From the cell containing the given text, extract its center point as [x, y] coordinate. 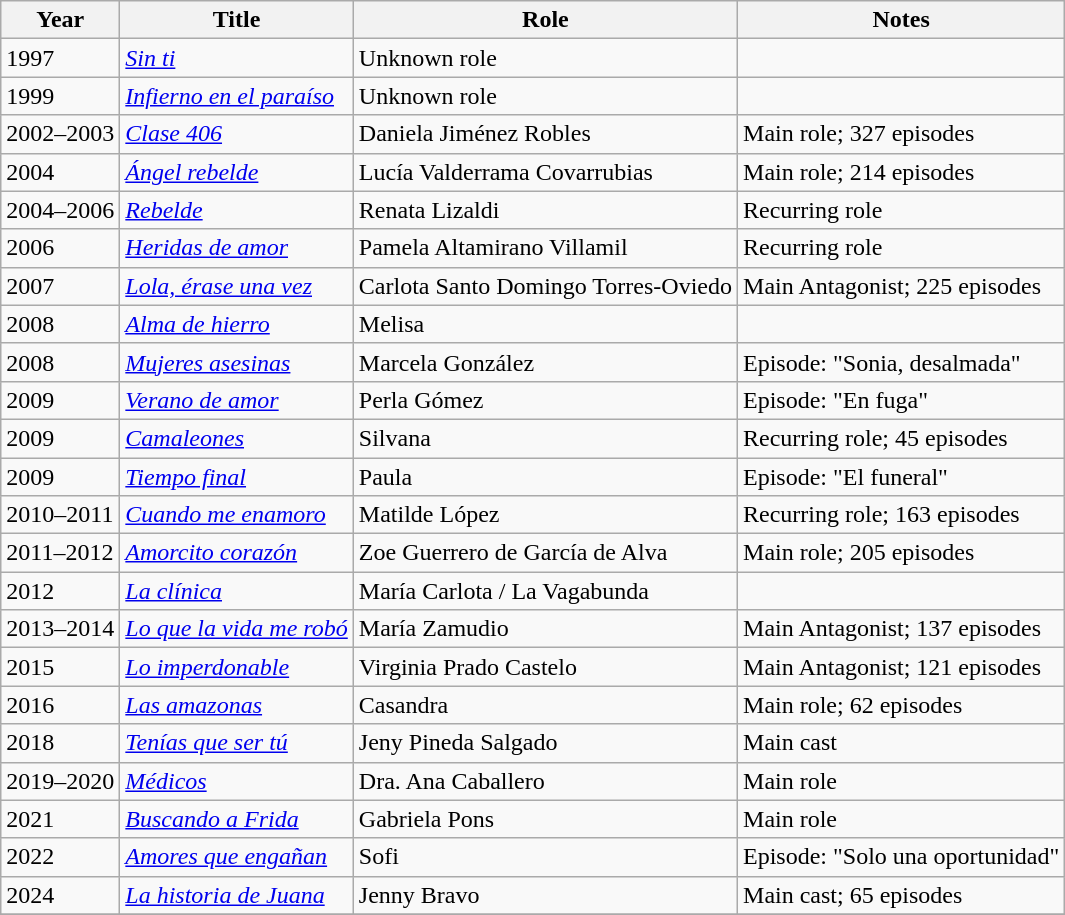
Episode: "Solo una oportunidad" [902, 857]
Alma de hierro [236, 324]
2007 [60, 286]
2024 [60, 895]
Virginia Prado Castelo [545, 667]
Verano de amor [236, 400]
2021 [60, 819]
Clase 406 [236, 134]
Marcela González [545, 362]
La clínica [236, 591]
Mujeres asesinas [236, 362]
Silvana [545, 438]
Pamela Altamirano Villamil [545, 248]
Las amazonas [236, 705]
1999 [60, 96]
Episode: "Sonia, desalmada" [902, 362]
2002–2003 [60, 134]
Zoe Guerrero de García de Alva [545, 553]
Dra. Ana Caballero [545, 781]
Main role; 62 episodes [902, 705]
Amores que engañan [236, 857]
Main Antagonist; 137 episodes [902, 629]
Main Antagonist; 225 episodes [902, 286]
Sofi [545, 857]
Main cast [902, 743]
Camaleones [236, 438]
Notes [902, 20]
Recurring role; 163 episodes [902, 515]
2019–2020 [60, 781]
Matilde López [545, 515]
Melisa [545, 324]
Lo que la vida me robó [236, 629]
Perla Gómez [545, 400]
2004 [60, 172]
Tenías que ser tú [236, 743]
Paula [545, 477]
2010–2011 [60, 515]
La historia de Juana [236, 895]
Episode: "El funeral" [902, 477]
Amorcito corazón [236, 553]
María Carlota / La Vagabunda [545, 591]
Main role; 327 episodes [902, 134]
Buscando a Frida [236, 819]
Lucía Valderrama Covarrubias [545, 172]
Infierno en el paraíso [236, 96]
Main role; 205 episodes [902, 553]
Title [236, 20]
Year [60, 20]
2016 [60, 705]
Daniela Jiménez Robles [545, 134]
Role [545, 20]
2012 [60, 591]
Gabriela Pons [545, 819]
Lola, érase una vez [236, 286]
1997 [60, 58]
2004–2006 [60, 210]
2015 [60, 667]
Heridas de amor [236, 248]
Rebelde [236, 210]
2011–2012 [60, 553]
Recurring role; 45 episodes [902, 438]
Cuando me enamoro [236, 515]
2006 [60, 248]
Main Antagonist; 121 episodes [902, 667]
Main cast; 65 episodes [902, 895]
Médicos [236, 781]
Main role; 214 episodes [902, 172]
Carlota Santo Domingo Torres-Oviedo [545, 286]
María Zamudio [545, 629]
Renata Lizaldi [545, 210]
2018 [60, 743]
Episode: "En fuga" [902, 400]
Ángel rebelde [236, 172]
Casandra [545, 705]
Jenny Bravo [545, 895]
Lo imperdonable [236, 667]
Jeny Pineda Salgado [545, 743]
2013–2014 [60, 629]
Sin ti [236, 58]
2022 [60, 857]
Tiempo final [236, 477]
